Detect which cell encompasses the target text, then output its [x, y] center coordinate. 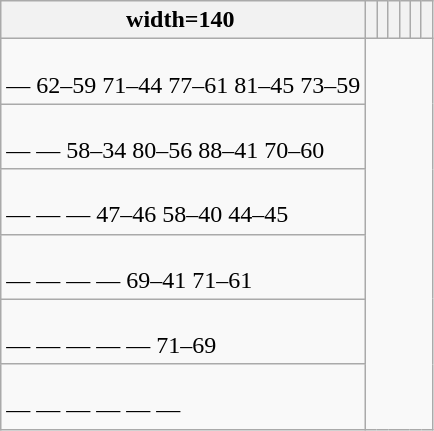
— — — — 69–41 71–61 [184, 266]
width=140 [184, 20]
— — — — — 71–69 [184, 332]
— — 58–34 80–56 88–41 70–60 [184, 136]
— — — — — — [184, 396]
— 62–59 71–44 77–61 81–45 73–59 [184, 72]
— — — 47–46 58–40 44–45 [184, 202]
